Identify which cell holds the provided text, then report its (X, Y) central coordinate. 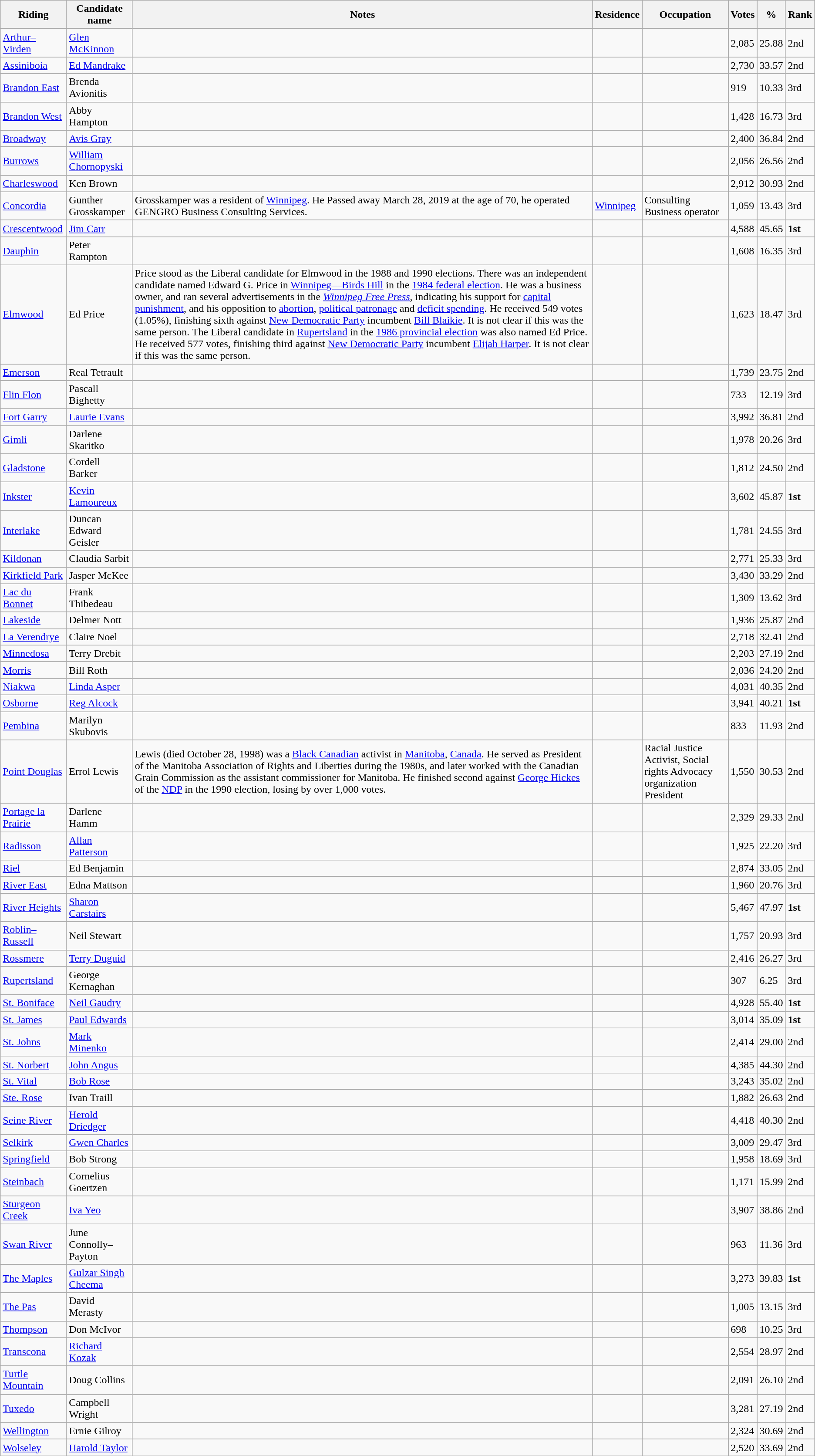
Rupertsland (34, 981)
Mark Minenko (100, 1042)
2,718 (743, 637)
% (771, 15)
33.05 (771, 868)
Real Tetrault (100, 372)
2,091 (743, 1380)
June Connolly–Payton (100, 1244)
4,588 (743, 228)
1,958 (743, 1159)
10.33 (771, 88)
Minnedosa (34, 653)
Frank Thibedeau (100, 598)
47.97 (771, 908)
Broadway (34, 139)
Wellington (34, 1431)
Bob Rose (100, 1081)
St. Norbert (34, 1064)
4,928 (743, 1003)
Bill Roth (100, 670)
Duncan Edward Geisler (100, 530)
Herold Driedger (100, 1120)
2,730 (743, 65)
919 (743, 88)
29.47 (771, 1143)
4,418 (743, 1120)
55.40 (771, 1003)
1,925 (743, 846)
Radisson (34, 846)
Flin Flon (34, 395)
Reg Alcock (100, 703)
Rank (800, 15)
Springfield (34, 1159)
36.81 (771, 417)
2,414 (743, 1042)
45.87 (771, 497)
6.25 (771, 981)
Burrows (34, 161)
Brandon East (34, 88)
13.15 (771, 1307)
11.93 (771, 726)
32.41 (771, 637)
307 (743, 981)
Avis Gray (100, 139)
Portage la Prairie (34, 818)
20.93 (771, 936)
Gwen Charles (100, 1143)
Ernie Gilroy (100, 1431)
2,416 (743, 958)
10.25 (771, 1329)
Wolseley (34, 1447)
3,941 (743, 703)
733 (743, 395)
Ken Brown (100, 183)
St. Johns (34, 1042)
Allan Patterson (100, 846)
La Verendrye (34, 637)
Riel (34, 868)
2,874 (743, 868)
29.00 (771, 1042)
5,467 (743, 908)
St. James (34, 1020)
39.83 (771, 1279)
15.99 (771, 1182)
Thompson (34, 1329)
Sturgeon Creek (34, 1210)
Gulzar Singh Cheema (100, 1279)
Ste. Rose (34, 1098)
33.57 (771, 65)
William Chornopyski (100, 161)
Elmwood (34, 314)
Assiniboia (34, 65)
29.33 (771, 818)
Interlake (34, 530)
Gunther Grosskamper (100, 206)
33.29 (771, 575)
Kirkfield Park (34, 575)
3,430 (743, 575)
Laurie Evans (100, 417)
2,771 (743, 559)
25.33 (771, 559)
18.69 (771, 1159)
Cordell Barker (100, 468)
Terry Drebit (100, 653)
Candidate name (100, 15)
26.63 (771, 1098)
1,059 (743, 206)
Claire Noel (100, 637)
3,273 (743, 1279)
Transcona (34, 1352)
40.35 (771, 686)
1,171 (743, 1182)
25.87 (771, 620)
963 (743, 1244)
25.88 (771, 43)
1,550 (743, 772)
Lakeside (34, 620)
Brandon West (34, 116)
1,960 (743, 885)
Darlene Hamm (100, 818)
26.56 (771, 161)
3,014 (743, 1020)
The Pas (34, 1307)
33.69 (771, 1447)
2,085 (743, 43)
26.10 (771, 1380)
12.19 (771, 395)
Abby Hampton (100, 116)
Harold Taylor (100, 1447)
1,882 (743, 1098)
1,608 (743, 251)
Ed Price (100, 314)
Doug Collins (100, 1380)
Votes (743, 15)
3,009 (743, 1143)
Cornelius Goertzen (100, 1182)
2,203 (743, 653)
Neil Stewart (100, 936)
Gimli (34, 440)
24.20 (771, 670)
Brenda Avionitis (100, 88)
Arthur–Virden (34, 43)
Ed Mandrake (100, 65)
Riding (34, 15)
Grosskamper was a resident of Winnipeg. He Passed away March 28, 2019 at the age of 70, he operated GENGRO Business Consulting Services. (362, 206)
36.84 (771, 139)
Fort Garry (34, 417)
Winnipeg (617, 206)
30.93 (771, 183)
Lac du Bonnet (34, 598)
Iva Yeo (100, 1210)
Racial Justice Activist, Social rights Advocacy organization President (685, 772)
Peter Rampton (100, 251)
20.26 (771, 440)
28.97 (771, 1352)
Campbell Wright (100, 1409)
Emerson (34, 372)
Neil Gaudry (100, 1003)
Roblin–Russell (34, 936)
River East (34, 885)
1,623 (743, 314)
Charleswood (34, 183)
Gladstone (34, 468)
30.69 (771, 1431)
Occupation (685, 15)
22.20 (771, 846)
St. Boniface (34, 1003)
Richard Kozak (100, 1352)
Crescentwood (34, 228)
38.86 (771, 1210)
Selkirk (34, 1143)
3,907 (743, 1210)
3,243 (743, 1081)
Glen McKinnon (100, 43)
Tuxedo (34, 1409)
Consulting Business operator (685, 206)
George Kernaghan (100, 981)
Bob Strong (100, 1159)
2,912 (743, 183)
St. Vital (34, 1081)
698 (743, 1329)
1,309 (743, 598)
35.09 (771, 1020)
Jasper McKee (100, 575)
20.76 (771, 885)
Niakwa (34, 686)
30.53 (771, 772)
Pembina (34, 726)
13.43 (771, 206)
Claudia Sarbit (100, 559)
1,739 (743, 372)
David Merasty (100, 1307)
River Heights (34, 908)
Turtle Mountain (34, 1380)
2,554 (743, 1352)
Terry Duguid (100, 958)
The Maples (34, 1279)
Kildonan (34, 559)
John Angus (100, 1064)
Kevin Lamoureux (100, 497)
Jim Carr (100, 228)
11.36 (771, 1244)
1,812 (743, 468)
40.30 (771, 1120)
Residence (617, 15)
Don McIvor (100, 1329)
45.65 (771, 228)
16.35 (771, 251)
3,281 (743, 1409)
4,385 (743, 1064)
Concordia (34, 206)
1,757 (743, 936)
1,428 (743, 116)
Dauphin (34, 251)
35.02 (771, 1081)
Inkster (34, 497)
Delmer Nott (100, 620)
Darlene Skaritko (100, 440)
Morris (34, 670)
16.73 (771, 116)
18.47 (771, 314)
1,781 (743, 530)
44.30 (771, 1064)
Swan River (34, 1244)
Notes (362, 15)
2,520 (743, 1447)
Errol Lewis (100, 772)
2,324 (743, 1431)
Ed Benjamin (100, 868)
Steinbach (34, 1182)
4,031 (743, 686)
Sharon Carstairs (100, 908)
Osborne (34, 703)
Linda Asper (100, 686)
2,400 (743, 139)
2,036 (743, 670)
833 (743, 726)
3,992 (743, 417)
Edna Mattson (100, 885)
40.21 (771, 703)
26.27 (771, 958)
23.75 (771, 372)
Seine River (34, 1120)
Paul Edwards (100, 1020)
Rossmere (34, 958)
13.62 (771, 598)
1,978 (743, 440)
Ivan Traill (100, 1098)
24.50 (771, 468)
2,329 (743, 818)
Pascall Bighetty (100, 395)
1,936 (743, 620)
24.55 (771, 530)
3,602 (743, 497)
Point Douglas (34, 772)
Marilyn Skubovis (100, 726)
2,056 (743, 161)
1,005 (743, 1307)
